Provide the [x, y] coordinate of the cell's center where the given text is located.  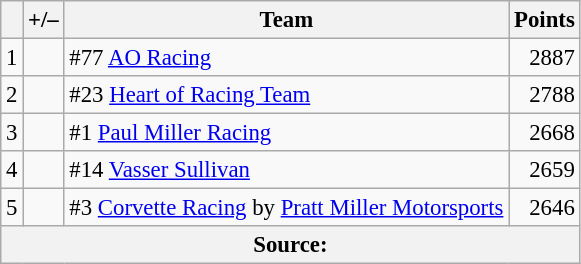
#23 Heart of Racing Team [286, 95]
#77 AO Racing [286, 58]
#1 Paul Miller Racing [286, 133]
Points [544, 20]
2646 [544, 208]
1 [12, 58]
2887 [544, 58]
2668 [544, 133]
5 [12, 208]
4 [12, 170]
#3 Corvette Racing by Pratt Miller Motorsports [286, 208]
+/– [44, 20]
2659 [544, 170]
#14 Vasser Sullivan [286, 170]
Team [286, 20]
Source: [290, 245]
3 [12, 133]
2788 [544, 95]
2 [12, 95]
